Output the (x, y) coordinate of the center of the cell containing the given text.  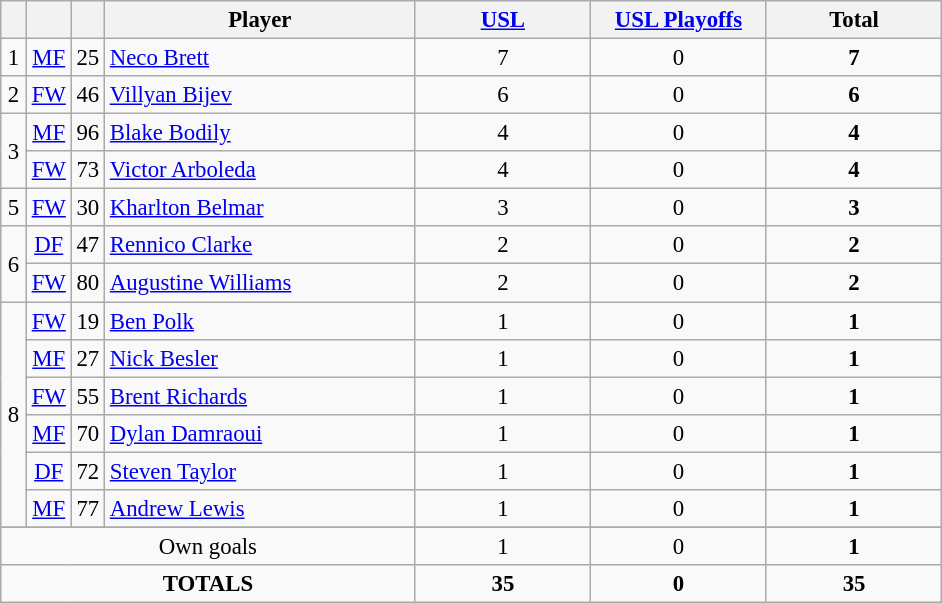
72 (88, 471)
Blake Bodily (260, 133)
55 (88, 396)
96 (88, 133)
Steven Taylor (260, 471)
Brent Richards (260, 396)
USL (503, 20)
Rennico Clarke (260, 245)
73 (88, 170)
Own goals (208, 546)
Augustine Williams (260, 283)
Andrew Lewis (260, 509)
Player (260, 20)
30 (88, 208)
Neco Brett (260, 58)
8 (14, 415)
Total (854, 20)
70 (88, 433)
TOTALS (208, 584)
Ben Polk (260, 321)
Victor Arboleda (260, 170)
5 (14, 208)
77 (88, 509)
47 (88, 245)
Kharlton Belmar (260, 208)
USL Playoffs (679, 20)
Nick Besler (260, 358)
Villyan Bijev (260, 95)
19 (88, 321)
27 (88, 358)
Dylan Damraoui (260, 433)
25 (88, 58)
80 (88, 283)
46 (88, 95)
